Find where the given text appears and provide that cell's center as [X, Y] coordinate. 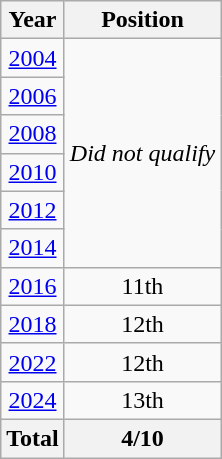
2010 [33, 172]
2022 [33, 362]
2016 [33, 286]
Year [33, 20]
13th [142, 400]
2008 [33, 134]
Did not qualify [142, 153]
2012 [33, 210]
Total [33, 438]
2004 [33, 58]
2018 [33, 324]
2024 [33, 400]
2006 [33, 96]
4/10 [142, 438]
11th [142, 286]
2014 [33, 248]
Position [142, 20]
